Return [x, y] of the center of cell containing provided text 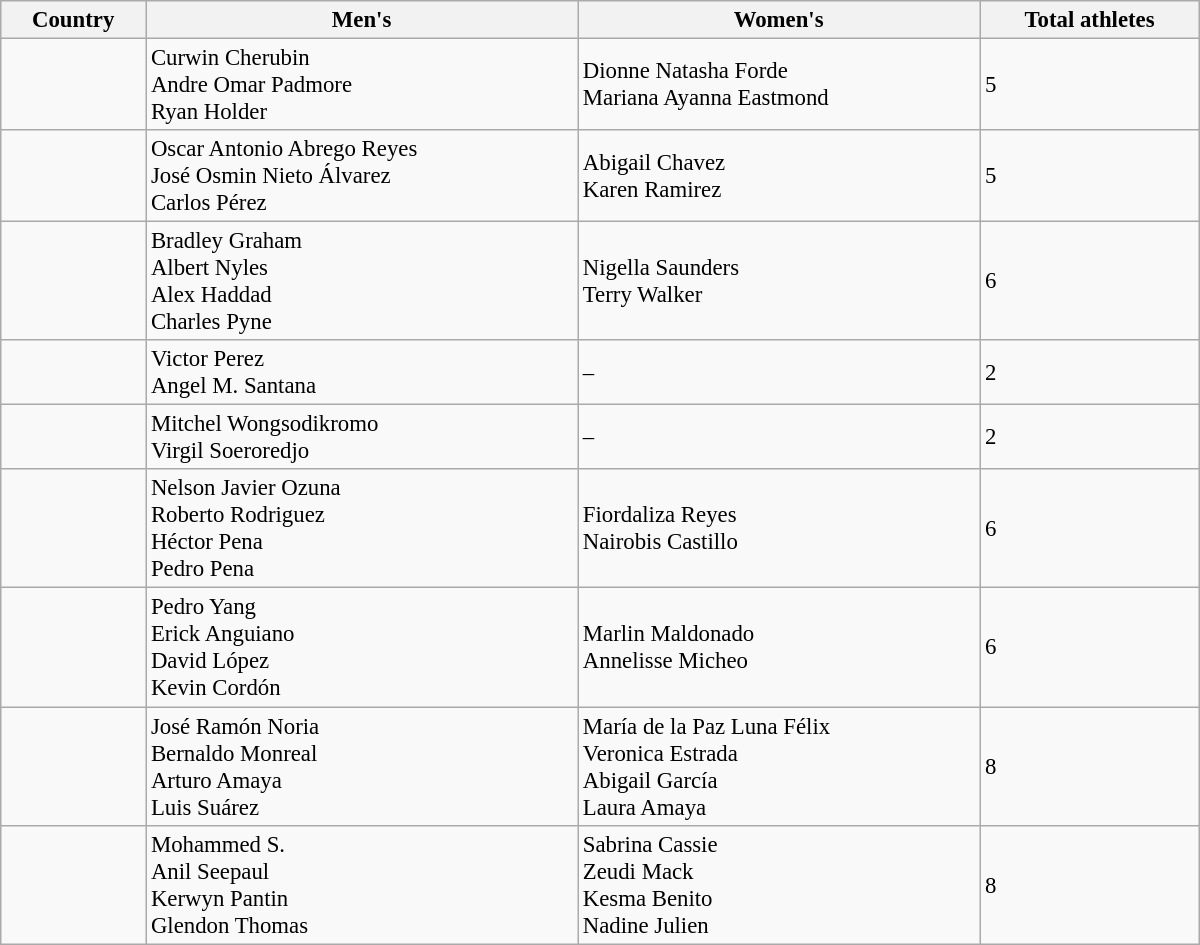
María de la Paz Luna FélixVeronica EstradaAbigail GarcíaLaura Amaya [779, 766]
Mohammed S.Anil SeepaulKerwyn PantinGlendon Thomas [362, 884]
Bradley GrahamAlbert NylesAlex HaddadCharles Pyne [362, 282]
Nelson Javier OzunaRoberto RodriguezHéctor PenaPedro Pena [362, 530]
Men's [362, 20]
José Ramón NoriaBernaldo MonrealArturo AmayaLuis Suárez [362, 766]
Marlin MaldonadoAnnelisse Micheo [779, 648]
Dionne Natasha FordeMariana Ayanna Eastmond [779, 85]
Nigella SaundersTerry Walker [779, 282]
Oscar Antonio Abrego ReyesJosé Osmin Nieto ÁlvarezCarlos Pérez [362, 176]
Mitchel WongsodikromoVirgil Soeroredjo [362, 438]
Sabrina CassieZeudi MackKesma BenitoNadine Julien [779, 884]
Women's [779, 20]
Fiordaliza ReyesNairobis Castillo [779, 530]
Pedro YangErick AnguianoDavid LópezKevin Cordón [362, 648]
Country [74, 20]
Total athletes [1090, 20]
Victor PerezAngel M. Santana [362, 372]
Curwin CherubinAndre Omar PadmoreRyan Holder [362, 85]
Abigail ChavezKaren Ramirez [779, 176]
